Extract the (x, y) coordinate from the center of the cell holding the provided text.  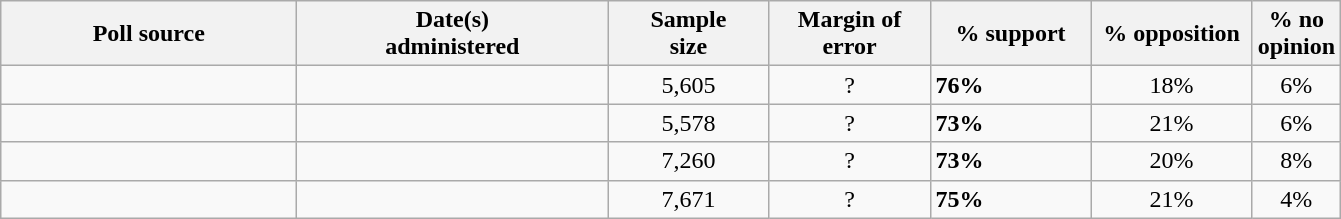
75% (1010, 199)
Date(s)administered (452, 34)
% no opinion (1296, 34)
5,605 (688, 85)
76% (1010, 85)
7,671 (688, 199)
Margin oferror (850, 34)
8% (1296, 161)
4% (1296, 199)
% opposition (1172, 34)
18% (1172, 85)
20% (1172, 161)
Samplesize (688, 34)
7,260 (688, 161)
5,578 (688, 123)
Poll source (149, 34)
% support (1010, 34)
